Provide the [x, y] coordinate of the cell's center where the given text is located.  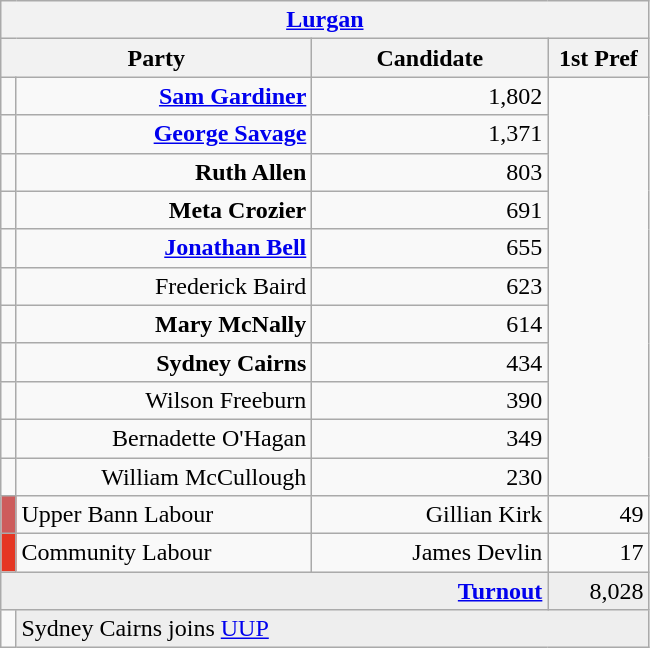
Upper Bann Labour [164, 515]
Bernadette O'Hagan [164, 438]
Sam Gardiner [164, 96]
803 [430, 172]
Wilson Freeburn [164, 400]
Community Labour [164, 553]
1,802 [430, 96]
Party [156, 58]
230 [430, 477]
Candidate [430, 58]
691 [430, 210]
Jonathan Bell [164, 248]
Turnout [274, 591]
49 [598, 515]
17 [598, 553]
8,028 [598, 591]
Ruth Allen [164, 172]
Sydney Cairns joins UUP [332, 629]
623 [430, 286]
614 [430, 324]
Mary McNally [164, 324]
1st Pref [598, 58]
434 [430, 362]
Lurgan [325, 20]
William McCullough [164, 477]
George Savage [164, 134]
Frederick Baird [164, 286]
349 [430, 438]
655 [430, 248]
James Devlin [430, 553]
Gillian Kirk [430, 515]
Meta Crozier [164, 210]
1,371 [430, 134]
390 [430, 400]
Sydney Cairns [164, 362]
